Pinpoint the cell where the given text exists, returning its (X, Y) midpoint coordinate. 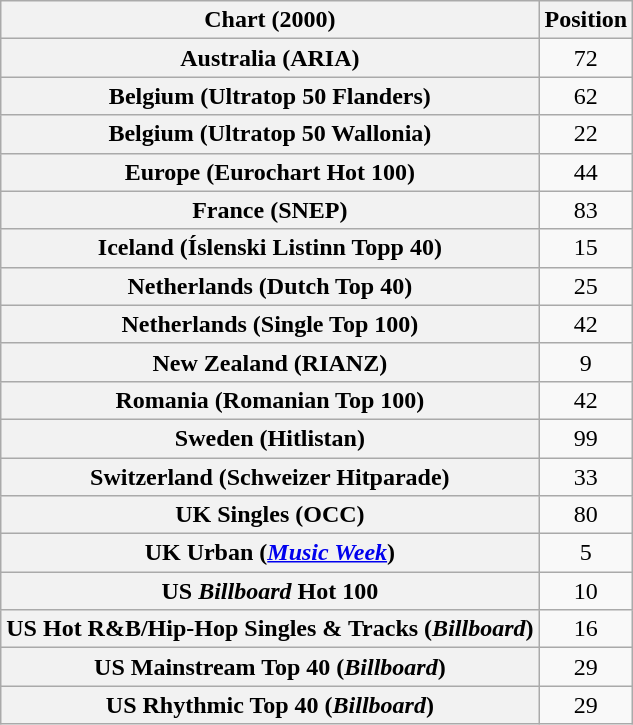
Chart (2000) (270, 20)
Belgium (Ultratop 50 Wallonia) (270, 134)
US Hot R&B/Hip-Hop Singles & Tracks (Billboard) (270, 629)
Switzerland (Schweizer Hitparade) (270, 477)
US Billboard Hot 100 (270, 591)
Netherlands (Dutch Top 40) (270, 286)
UK Urban (Music Week) (270, 553)
33 (586, 477)
Australia (ARIA) (270, 58)
Position (586, 20)
15 (586, 248)
72 (586, 58)
5 (586, 553)
22 (586, 134)
62 (586, 96)
99 (586, 438)
US Rhythmic Top 40 (Billboard) (270, 705)
UK Singles (OCC) (270, 515)
Sweden (Hitlistan) (270, 438)
10 (586, 591)
France (SNEP) (270, 210)
44 (586, 172)
16 (586, 629)
Iceland (Íslenski Listinn Topp 40) (270, 248)
25 (586, 286)
US Mainstream Top 40 (Billboard) (270, 667)
9 (586, 362)
80 (586, 515)
Europe (Eurochart Hot 100) (270, 172)
Belgium (Ultratop 50 Flanders) (270, 96)
Netherlands (Single Top 100) (270, 324)
83 (586, 210)
Romania (Romanian Top 100) (270, 400)
New Zealand (RIANZ) (270, 362)
